From the cell containing the given text, extract its center point as (X, Y) coordinate. 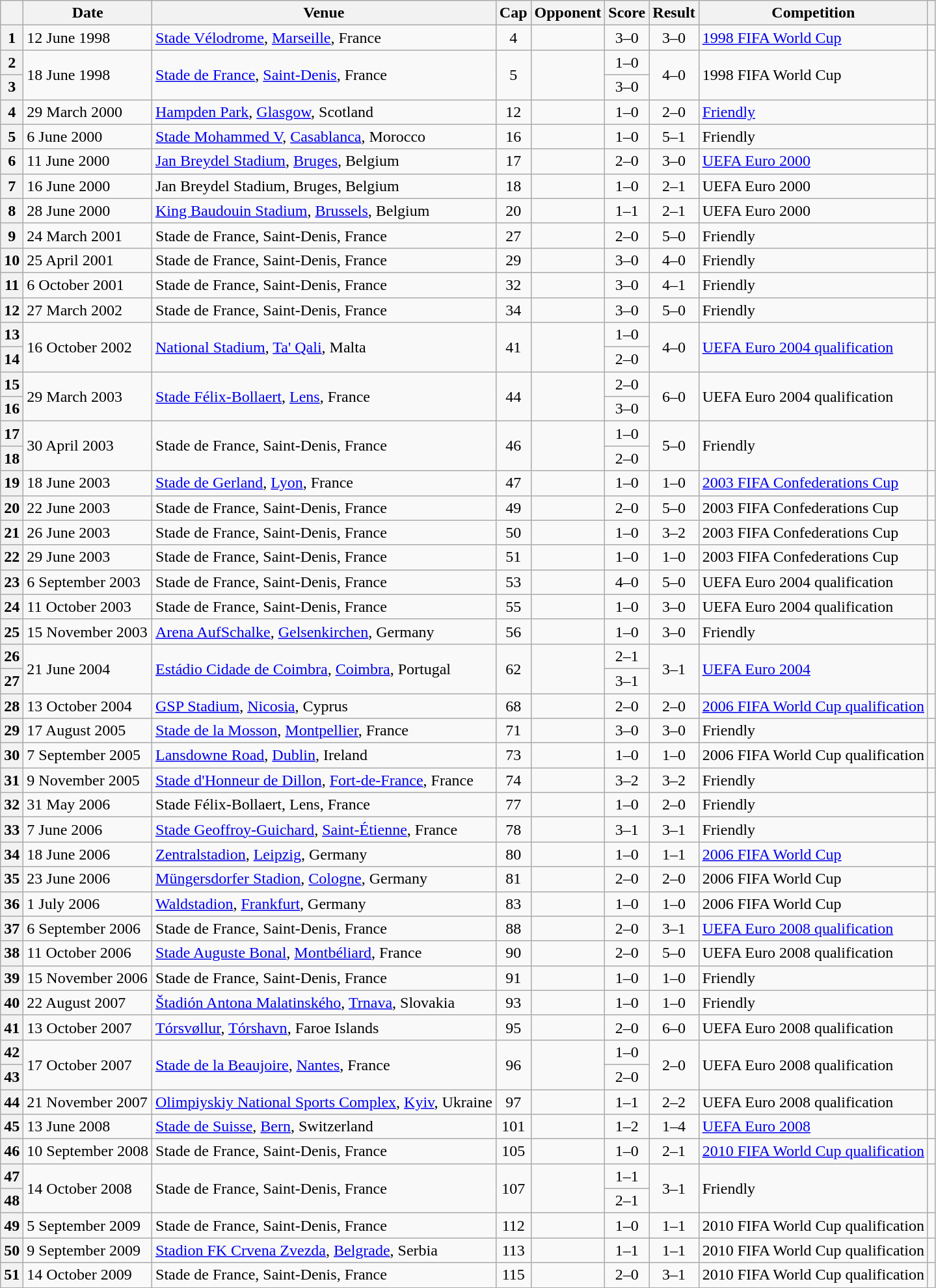
17 October 2007 (88, 1064)
40 (12, 1003)
6 (12, 161)
11 October 2003 (88, 607)
Zentralstadion, Leipzig, Germany (324, 854)
8 (12, 211)
National Stadium, Ta' Qali, Malta (324, 347)
21 June 2004 (88, 668)
Opponent (568, 13)
30 (12, 756)
93 (513, 1003)
Stade Mohammed V, Casablanca, Morocco (324, 137)
7 September 2005 (88, 756)
16 June 2000 (88, 186)
113 (513, 1250)
91 (513, 978)
45 (12, 1127)
21 (12, 532)
2 (12, 62)
11 (12, 285)
14 (12, 360)
14 October 2008 (88, 1189)
27 March 2002 (88, 310)
77 (513, 805)
90 (513, 953)
53 (513, 582)
71 (513, 731)
73 (513, 756)
96 (513, 1064)
1 (12, 38)
25 April 2001 (88, 260)
Stade d'Honneur de Dillon, Fort-de-France, France (324, 780)
107 (513, 1189)
13 June 2008 (88, 1127)
Stade Vélodrome, Marseille, France (324, 38)
68 (513, 705)
95 (513, 1027)
Waldstadion, Frankfurt, Germany (324, 904)
29 June 2003 (88, 557)
31 May 2006 (88, 805)
26 June 2003 (88, 532)
5 September 2009 (88, 1226)
22 August 2007 (88, 1003)
37 (12, 928)
7 (12, 186)
36 (12, 904)
13 October 2004 (88, 705)
1–2 (627, 1127)
9 (12, 235)
UEFA Euro 2008 (813, 1127)
Müngersdorfer Stadion, Cologne, Germany (324, 879)
11 June 2000 (88, 161)
Cap (513, 13)
13 (12, 335)
80 (513, 854)
6 October 2001 (88, 285)
29 March 2000 (88, 112)
15 November 2003 (88, 631)
Competition (813, 13)
Stade de la Beaujoire, Nantes, France (324, 1064)
1–4 (674, 1127)
22 (12, 557)
112 (513, 1226)
Venue (324, 13)
25 (12, 631)
62 (513, 668)
19 (12, 483)
6 September 2003 (88, 582)
15 (12, 384)
2–2 (674, 1102)
Score (627, 13)
Tórsvøllur, Tórshavn, Faroe Islands (324, 1027)
11 October 2006 (88, 953)
31 (12, 780)
15 November 2006 (88, 978)
28 June 2000 (88, 211)
48 (12, 1201)
24 March 2001 (88, 235)
9 September 2009 (88, 1250)
23 June 2006 (88, 879)
Stade Auguste Bonal, Montbéliard, France (324, 953)
43 (12, 1077)
6 June 2000 (88, 137)
115 (513, 1275)
35 (12, 879)
14 October 2009 (88, 1275)
Stade de la Mosson, Montpellier, France (324, 731)
33 (12, 830)
23 (12, 582)
6 September 2006 (88, 928)
7 June 2006 (88, 830)
56 (513, 631)
10 September 2008 (88, 1151)
29 March 2003 (88, 397)
UEFA Euro 2004 (813, 668)
10 (12, 260)
Estádio Cidade de Coimbra, Coimbra, Portugal (324, 668)
16 October 2002 (88, 347)
3 (12, 87)
18 June 2003 (88, 483)
22 June 2003 (88, 508)
Stade de Gerland, Lyon, France (324, 483)
King Baudouin Stadium, Brussels, Belgium (324, 211)
78 (513, 830)
74 (513, 780)
83 (513, 904)
Result (674, 13)
4–1 (674, 285)
Arena AufSchalke, Gelsenkirchen, Germany (324, 631)
Stade de Suisse, Bern, Switzerland (324, 1127)
105 (513, 1151)
Olimpiyskiy National Sports Complex, Kyiv, Ukraine (324, 1102)
Štadión Antona Malatinského, Trnava, Slovakia (324, 1003)
18 June 2006 (88, 854)
Stadion FK Crvena Zvezda, Belgrade, Serbia (324, 1250)
9 November 2005 (88, 780)
38 (12, 953)
Hampden Park, Glasgow, Scotland (324, 112)
30 April 2003 (88, 446)
24 (12, 607)
12 June 1998 (88, 38)
1 July 2006 (88, 904)
101 (513, 1127)
13 October 2007 (88, 1027)
Stade Geoffroy-Guichard, Saint-Étienne, France (324, 830)
81 (513, 879)
88 (513, 928)
GSP Stadium, Nicosia, Cyprus (324, 705)
39 (12, 978)
5–1 (674, 137)
18 June 1998 (88, 75)
Lansdowne Road, Dublin, Ireland (324, 756)
97 (513, 1102)
Date (88, 13)
42 (12, 1052)
55 (513, 607)
21 November 2007 (88, 1102)
26 (12, 656)
28 (12, 705)
17 August 2005 (88, 731)
